For the text-containing cell, return its midpoint in (x, y) coordinate format. 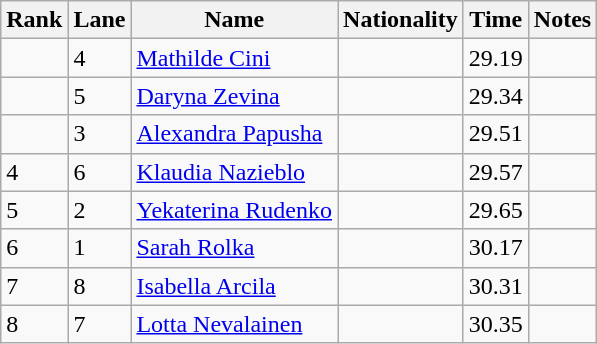
30.35 (496, 324)
Daryna Zevina (234, 96)
Sarah Rolka (234, 248)
Nationality (401, 20)
Time (496, 20)
29.19 (496, 58)
2 (100, 210)
3 (100, 134)
Notes (562, 20)
Rank (34, 20)
29.51 (496, 134)
Mathilde Cini (234, 58)
Lotta Nevalainen (234, 324)
Isabella Arcila (234, 286)
1 (100, 248)
Yekaterina Rudenko (234, 210)
Klaudia Nazieblo (234, 172)
30.17 (496, 248)
Lane (100, 20)
29.65 (496, 210)
29.57 (496, 172)
30.31 (496, 286)
Name (234, 20)
Alexandra Papusha (234, 134)
29.34 (496, 96)
